Extract the (X, Y) coordinate from the center of the cell holding the provided text.  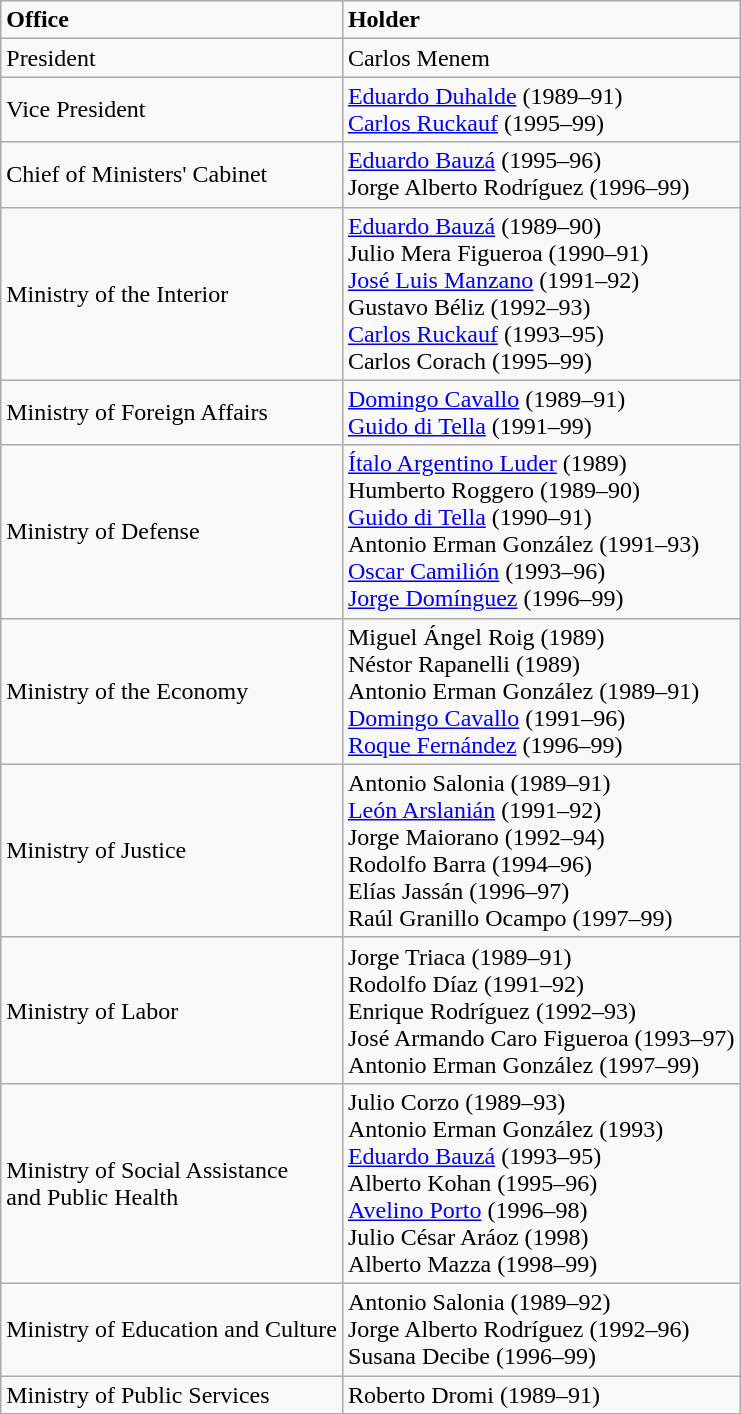
Ministry of Social Assistance and Public Health (172, 1183)
Antonio Salonia (1989–92)Jorge Alberto Rodríguez (1992–96)Susana Decibe (1996–99) (541, 1329)
Roberto Dromi (1989–91) (541, 1395)
Holder (541, 20)
Ministry of Foreign Affairs (172, 412)
Carlos Menem (541, 58)
Ministry of Education and Culture (172, 1329)
Ministry of Public Services (172, 1395)
Miguel Ángel Roig (1989)Néstor Rapanelli (1989)Antonio Erman González (1989–91)Domingo Cavallo (1991–96)Roque Fernández (1996–99) (541, 691)
Eduardo Bauzá (1995–96)Jorge Alberto Rodríguez (1996–99) (541, 174)
Ministry of the Interior (172, 294)
Ministry of the Economy (172, 691)
Office (172, 20)
Ministry of Labor (172, 1010)
Eduardo Bauzá (1989–90)Julio Mera Figueroa (1990–91)José Luis Manzano (1991–92)Gustavo Béliz (1992–93)Carlos Ruckauf (1993–95)Carlos Corach (1995–99) (541, 294)
Antonio Salonia (1989–91)León Arslanián (1991–92)Jorge Maiorano (1992–94)Rodolfo Barra (1994–96)Elías Jassán (1996–97)Raúl Granillo Ocampo (1997–99) (541, 850)
Jorge Triaca (1989–91)Rodolfo Díaz (1991–92)Enrique Rodríguez (1992–93)José Armando Caro Figueroa (1993–97)Antonio Erman González (1997–99) (541, 1010)
Ministry of Defense (172, 532)
Chief of Ministers' Cabinet (172, 174)
President (172, 58)
Domingo Cavallo (1989–91)Guido di Tella (1991–99) (541, 412)
Ministry of Justice (172, 850)
Vice President (172, 110)
Eduardo Duhalde (1989–91)Carlos Ruckauf (1995–99) (541, 110)
